For the text-containing cell, return its midpoint in (X, Y) coordinate format. 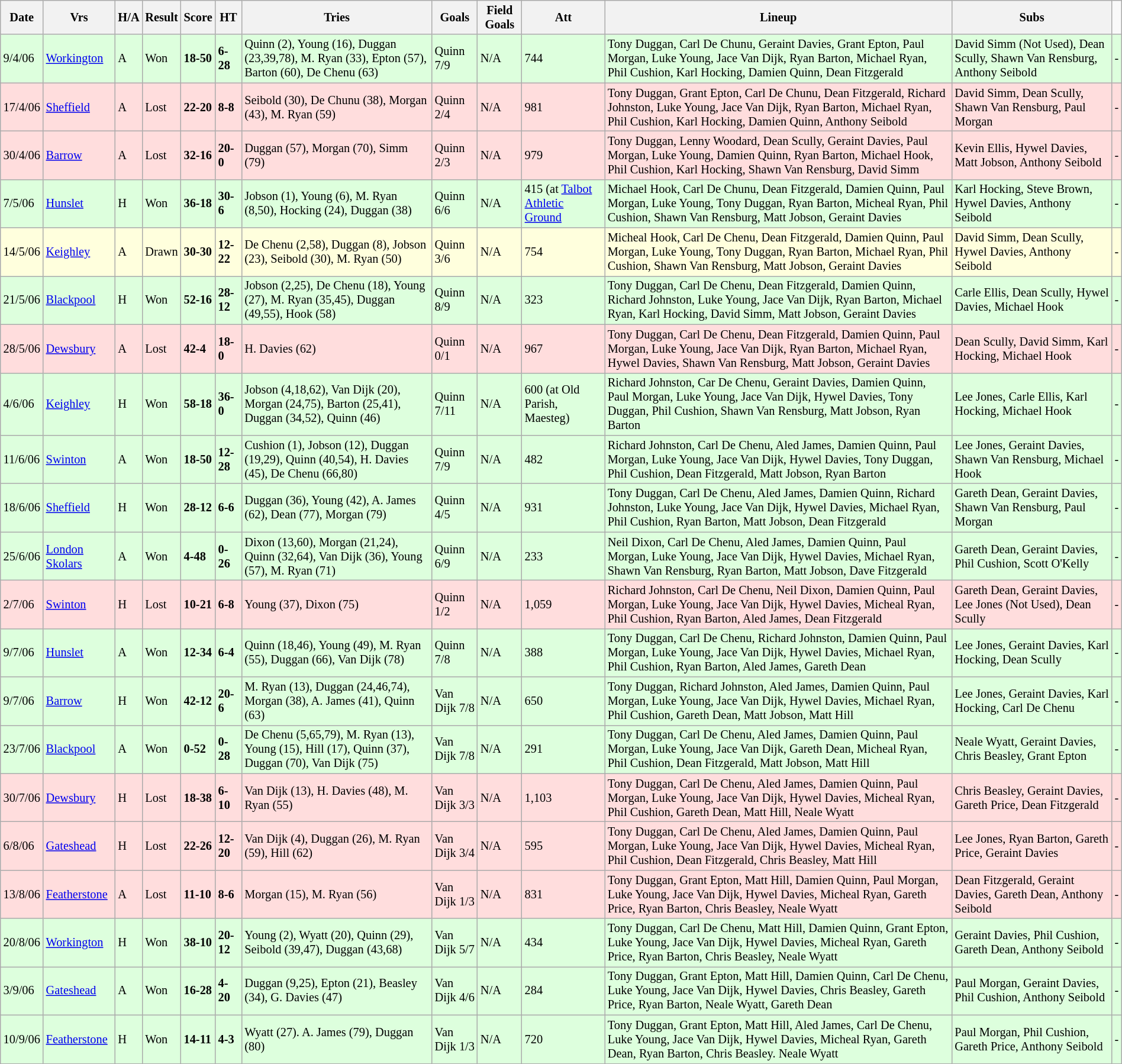
Dixon (13,60), Morgan (21,24), Quinn (32,64), Van Dijk (36), Young (57), M. Ryan (71) (336, 556)
Quinn 7/8 (454, 653)
17/4/06 (22, 107)
8-8 (228, 107)
0-52 (198, 749)
284 (563, 991)
720 (563, 1039)
David Simm, Dean Scully, Hywel Davies, Anthony Seibold (1031, 252)
12-20 (228, 846)
Van Dijk 3/4 (454, 846)
H. Davies (62) (336, 349)
Young (2), Wyatt (20), Quinn (29), Seibold (39,47), Duggan (43,68) (336, 943)
0-28 (228, 749)
14/5/06 (22, 252)
415 (at Talbot Athletic Ground (563, 204)
Att (563, 17)
4-20 (228, 991)
Seibold (30), De Chunu (38), Morgan (43), M. Ryan (59) (336, 107)
Van Dijk (13), H. Davies (48), M. Ryan (55) (336, 798)
Gareth Dean, Geraint Davies, Phil Cushion, Scott O'Kelly (1031, 556)
Lee Jones, Carle Ellis, Karl Hocking, Michael Hook (1031, 404)
30-30 (198, 252)
Tries (336, 17)
Quinn 2/4 (454, 107)
21/5/06 (22, 300)
58-18 (198, 404)
Karl Hocking, Steve Brown, Hywel Davies, Anthony Seibold (1031, 204)
Duggan (57), Morgan (70), Simm (79) (336, 155)
Duggan (36), Young (42), A. James (62), Dean (77), Morgan (79) (336, 508)
Jobson (1), Young (6), M. Ryan (8,50), Hocking (24), Duggan (38) (336, 204)
Paul Morgan, Phil Cushion, Gareth Price, Anthony Seibold (1031, 1039)
20-6 (228, 701)
22-20 (198, 107)
52-16 (198, 300)
HT (228, 17)
Quinn 6/6 (454, 204)
8-6 (228, 894)
4-3 (228, 1039)
20-12 (228, 943)
4-48 (198, 556)
967 (563, 349)
Lineup (779, 17)
36-0 (228, 404)
London Skolars (79, 556)
595 (563, 846)
Quinn (2), Young (16), Duggan (23,39,78), M. Ryan (33), Epton (57), Barton (60), De Chenu (63) (336, 59)
6-10 (228, 798)
Quinn 3/6 (454, 252)
M. Ryan (13), Duggan (24,46,74), Morgan (38), A. James (41), Quinn (63) (336, 701)
Duggan (9,25), Epton (21), Beasley (34), G. Davies (47) (336, 991)
Carle Ellis, Dean Scully, Hywel Davies, Michael Hook (1031, 300)
744 (563, 59)
Kevin Ellis, Hywel Davies, Matt Jobson, Anthony Seibold (1031, 155)
18-0 (228, 349)
0-26 (228, 556)
6-28 (228, 59)
42-12 (198, 701)
Quinn 6/9 (454, 556)
650 (563, 701)
Geraint Davies, Phil Cushion, Gareth Dean, Anthony Seibold (1031, 943)
De Chenu (2,58), Duggan (8), Jobson (23), Seibold (30), M. Ryan (50) (336, 252)
6/8/06 (22, 846)
291 (563, 749)
18/6/06 (22, 508)
7/5/06 (22, 204)
Quinn 1/2 (454, 604)
388 (563, 653)
Lee Jones, Geraint Davies, Karl Hocking, Carl De Chenu (1031, 701)
Field Goals (499, 17)
Neale Wyatt, Geraint Davies, Chris Beasley, Grant Epton (1031, 749)
De Chenu (5,65,79), M. Ryan (13), Young (15), Hill (17), Quinn (37), Duggan (70), Van Dijk (75) (336, 749)
2/7/06 (22, 604)
Dean Fitzgerald, Geraint Davies, Gareth Dean, Anthony Seibold (1031, 894)
931 (563, 508)
Quinn (18,46), Young (49), M. Ryan (55), Duggan (66), Van Dijk (78) (336, 653)
4/6/06 (22, 404)
11-10 (198, 894)
16-28 (198, 991)
Lee Jones, Geraint Davies, Karl Hocking, Dean Scully (1031, 653)
434 (563, 943)
Van Dijk 4/6 (454, 991)
Result (161, 17)
Lee Jones, Geraint Davies, Shawn Van Rensburg, Michael Hook (1031, 459)
36-18 (198, 204)
Cushion (1), Jobson (12), Duggan (19,29), Quinn (40,54), H. Davies (45), De Chenu (66,80) (336, 459)
Chris Beasley, Geraint Davies, Gareth Price, Dean Fitzgerald (1031, 798)
Jobson (4,18,62), Van Dijk (20), Morgan (24,75), Barton (25,41), Duggan (34,52), Quinn (46) (336, 404)
831 (563, 894)
Lee Jones, Ryan Barton, Gareth Price, Geraint Davies (1031, 846)
12-34 (198, 653)
6-8 (228, 604)
30/4/06 (22, 155)
754 (563, 252)
Paul Morgan, Geraint Davies, Phil Cushion, Anthony Seibold (1031, 991)
10/9/06 (22, 1039)
Van Dijk 3/3 (454, 798)
Date (22, 17)
20-0 (228, 155)
Quinn 0/1 (454, 349)
30-6 (228, 204)
233 (563, 556)
Quinn 7/11 (454, 404)
Young (37), Dixon (75) (336, 604)
1,059 (563, 604)
Wyatt (27). A. James (79), Duggan (80) (336, 1039)
Gareth Dean, Geraint Davies, Shawn Van Rensburg, Paul Morgan (1031, 508)
42-4 (198, 349)
3/9/06 (22, 991)
Quinn 4/5 (454, 508)
Vrs (79, 17)
Dean Scully, David Simm, Karl Hocking, Michael Hook (1031, 349)
David Simm (Not Used), Dean Scully, Shawn Van Rensburg, Anthony Seibold (1031, 59)
Drawn (161, 252)
32-16 (198, 155)
H/A (129, 17)
981 (563, 107)
Goals (454, 17)
30/7/06 (22, 798)
18-38 (198, 798)
Quinn 2/3 (454, 155)
Van Dijk (4), Duggan (26), M. Ryan (59), Hill (62) (336, 846)
482 (563, 459)
Subs (1031, 17)
11/6/06 (22, 459)
Gareth Dean, Geraint Davies, Lee Jones (Not Used), Dean Scully (1031, 604)
20/8/06 (22, 943)
1,103 (563, 798)
Morgan (15), M. Ryan (56) (336, 894)
22-26 (198, 846)
Quinn 8/9 (454, 300)
12-22 (228, 252)
Score (198, 17)
14-11 (198, 1039)
David Simm, Dean Scully, Shawn Van Rensburg, Paul Morgan (1031, 107)
Jobson (2,25), De Chenu (18), Young (27), M. Ryan (35,45), Duggan (49,55), Hook (58) (336, 300)
12-28 (228, 459)
323 (563, 300)
13/8/06 (22, 894)
6-6 (228, 508)
9/4/06 (22, 59)
28/5/06 (22, 349)
600 (at Old Parish, Maesteg) (563, 404)
979 (563, 155)
6-4 (228, 653)
23/7/06 (22, 749)
25/6/06 (22, 556)
10-21 (198, 604)
Van Dijk 5/7 (454, 943)
38-10 (198, 943)
